Extract the (X, Y) coordinate from the center of the cell holding the provided text.  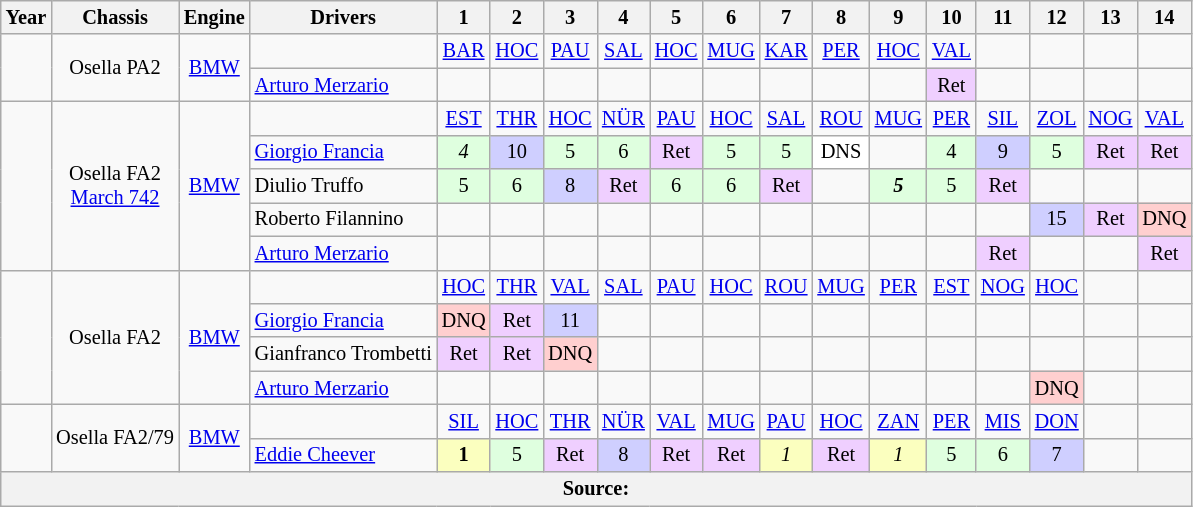
Osella FA2 (115, 338)
3 (570, 17)
Chassis (115, 17)
ZOL (1057, 118)
ZAN (898, 421)
13 (1111, 17)
Year (26, 17)
Eddie Cheever (344, 455)
15 (1057, 219)
DNS (840, 152)
MIS (1003, 421)
Roberto Filannino (344, 219)
Osella PA2 (115, 68)
2 (516, 17)
Source: (596, 489)
Drivers (344, 17)
Engine (214, 17)
KAR (786, 51)
12 (1057, 17)
14 (1164, 17)
Diulio Truffo (344, 186)
Osella FA2/79 (115, 438)
BAR (464, 51)
Osella FA2March 742 (115, 185)
Gianfranco Trombetti (344, 354)
DON (1057, 421)
